Provide the (X, Y) coordinate of the cell's center where the given text is located.  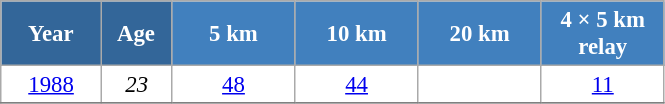
5 km (234, 34)
48 (234, 85)
1988 (52, 85)
20 km (480, 34)
Year (52, 34)
44 (356, 85)
11 (602, 85)
4 × 5 km relay (602, 34)
23 (136, 85)
Age (136, 34)
10 km (356, 34)
